Find where the given text appears and provide that cell's center as (X, Y) coordinate. 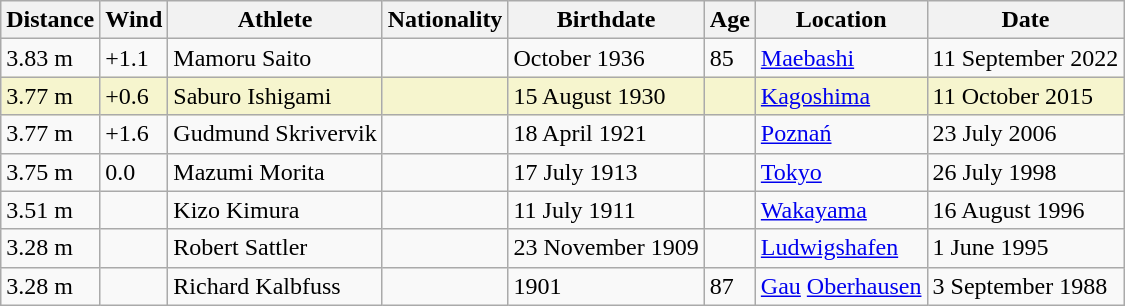
16 August 1996 (1026, 210)
Birthdate (606, 20)
+0.6 (134, 96)
23 July 2006 (1026, 134)
Tokyo (841, 172)
85 (730, 58)
Location (841, 20)
Gudmund Skrivervik (275, 134)
Mazumi Morita (275, 172)
23 November 1909 (606, 248)
17 July 1913 (606, 172)
15 August 1930 (606, 96)
Robert Sattler (275, 248)
Poznań (841, 134)
Distance (50, 20)
3.83 m (50, 58)
Kizo Kimura (275, 210)
Gau Oberhausen (841, 286)
18 April 1921 (606, 134)
1 June 1995 (1026, 248)
Mamoru Saito (275, 58)
26 July 1998 (1026, 172)
October 1936 (606, 58)
3 September 1988 (1026, 286)
Ludwigshafen (841, 248)
Date (1026, 20)
Nationality (445, 20)
3.51 m (50, 210)
3.75 m (50, 172)
Saburo Ishigami (275, 96)
11 September 2022 (1026, 58)
1901 (606, 286)
Athlete (275, 20)
+1.1 (134, 58)
87 (730, 286)
Kagoshima (841, 96)
Age (730, 20)
Wakayama (841, 210)
Maebashi (841, 58)
Richard Kalbfuss (275, 286)
11 October 2015 (1026, 96)
+1.6 (134, 134)
0.0 (134, 172)
11 July 1911 (606, 210)
Wind (134, 20)
